Identify which cell holds the provided text, then report its [X, Y] central coordinate. 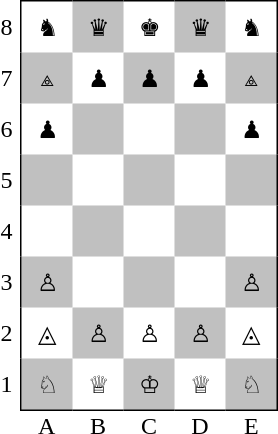
♚ [150, 27]
♔ [150, 384]
